Output the (x, y) coordinate of the center of the cell containing the given text.  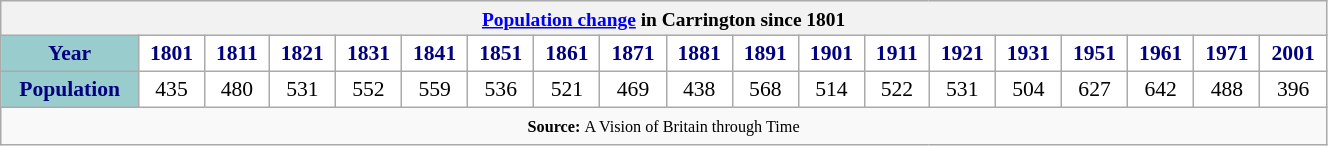
522 (898, 90)
Population (70, 90)
559 (435, 90)
1861 (567, 54)
1891 (765, 54)
Source: A Vision of Britain through Time (664, 126)
1961 (1161, 54)
1841 (435, 54)
1911 (898, 54)
1831 (368, 54)
2001 (1294, 54)
642 (1161, 90)
568 (765, 90)
536 (501, 90)
1851 (501, 54)
480 (238, 90)
469 (633, 90)
627 (1094, 90)
488 (1227, 90)
504 (1028, 90)
1821 (302, 54)
435 (171, 90)
1871 (633, 54)
514 (831, 90)
1971 (1227, 54)
Year (70, 54)
521 (567, 90)
552 (368, 90)
Population change in Carrington since 1801 (664, 18)
1921 (962, 54)
1951 (1094, 54)
438 (699, 90)
1901 (831, 54)
1811 (238, 54)
1931 (1028, 54)
396 (1294, 90)
1881 (699, 54)
1801 (171, 54)
